Extract the [x, y] coordinate from the center of the cell holding the provided text.  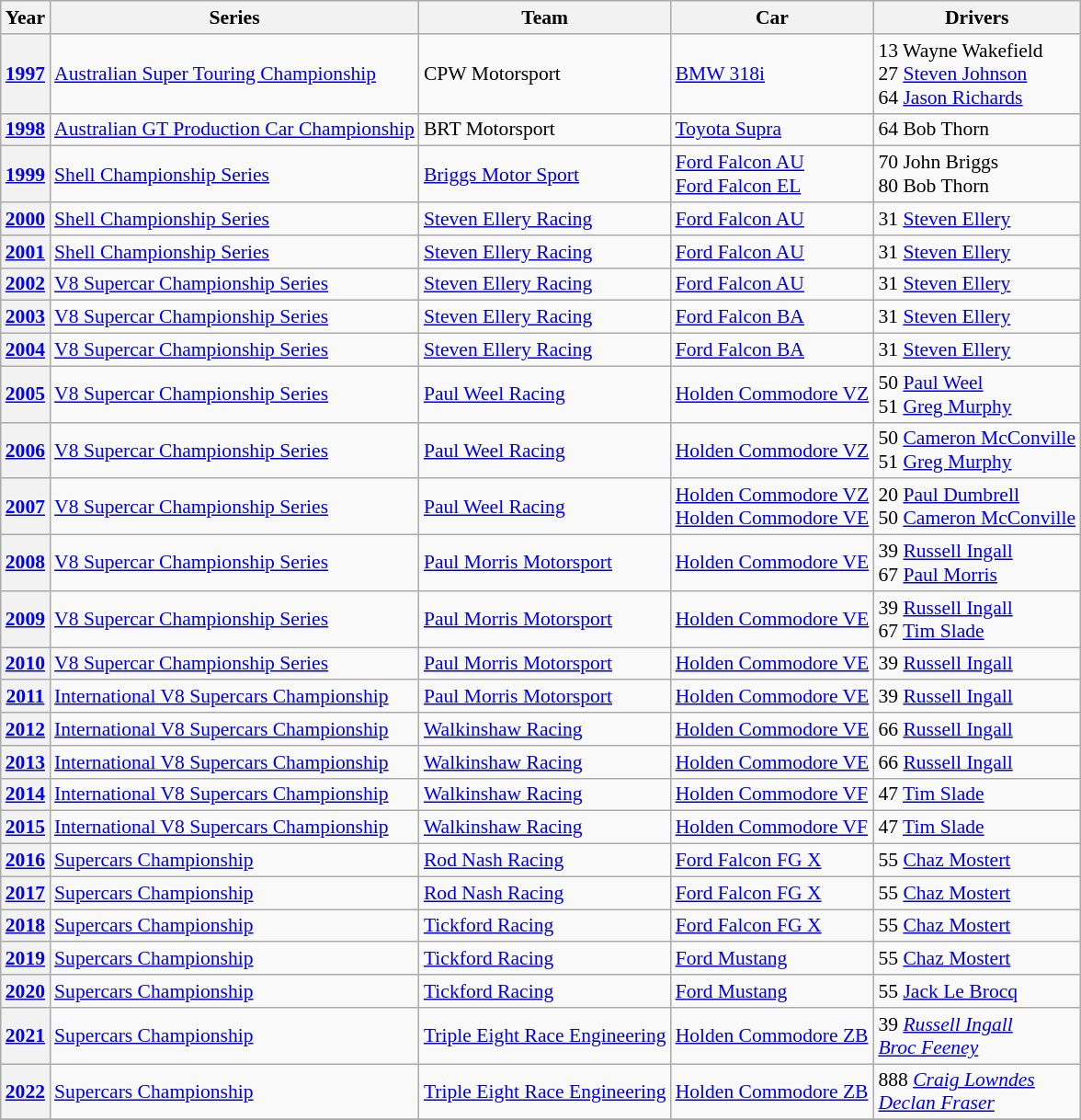
2007 [26, 508]
2002 [26, 284]
Car [772, 17]
2001 [26, 252]
2017 [26, 893]
39 Russell Ingall Broc Feeney [976, 1035]
64 Bob Thorn [976, 130]
2000 [26, 219]
2021 [26, 1035]
39 Russell Ingall67 Paul Morris [976, 563]
Briggs Motor Sport [545, 175]
55 Jack Le Brocq [976, 991]
2010 [26, 664]
CPW Motorsport [545, 74]
Toyota Supra [772, 130]
2011 [26, 697]
Drivers [976, 17]
Team [545, 17]
2005 [26, 394]
13 Wayne Wakefield27 Steven Johnson64 Jason Richards [976, 74]
2003 [26, 317]
2019 [26, 959]
2004 [26, 350]
2018 [26, 926]
39 Russell Ingall67 Tim Slade [976, 620]
2008 [26, 563]
2014 [26, 794]
2009 [26, 620]
Year [26, 17]
2016 [26, 861]
1997 [26, 74]
1998 [26, 130]
1999 [26, 175]
2012 [26, 729]
2006 [26, 451]
Ford Falcon AUFord Falcon EL [772, 175]
888 Craig Lowndes Declan Fraser [976, 1092]
Australian Super Touring Championship [234, 74]
BMW 318i [772, 74]
BRT Motorsport [545, 130]
70 John Briggs80 Bob Thorn [976, 175]
Holden Commodore VZHolden Commodore VE [772, 508]
2015 [26, 828]
20 Paul Dumbrell50 Cameron McConville [976, 508]
Australian GT Production Car Championship [234, 130]
Series [234, 17]
2022 [26, 1092]
50 Cameron McConville51 Greg Murphy [976, 451]
2013 [26, 762]
2020 [26, 991]
50 Paul Weel51 Greg Murphy [976, 394]
